Return the (X, Y) coordinate for the center point of the cell that contains the specified text.  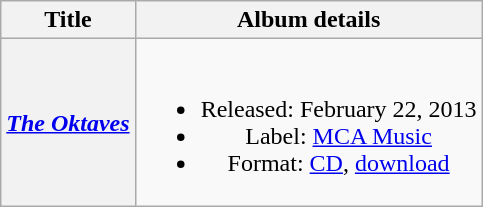
The Oktaves (68, 122)
Released: February 22, 2013Label: MCA MusicFormat: CD, download (308, 122)
Album details (308, 20)
Title (68, 20)
